Scan for the cell matching the given text and deliver its (X, Y) coordinate at center. 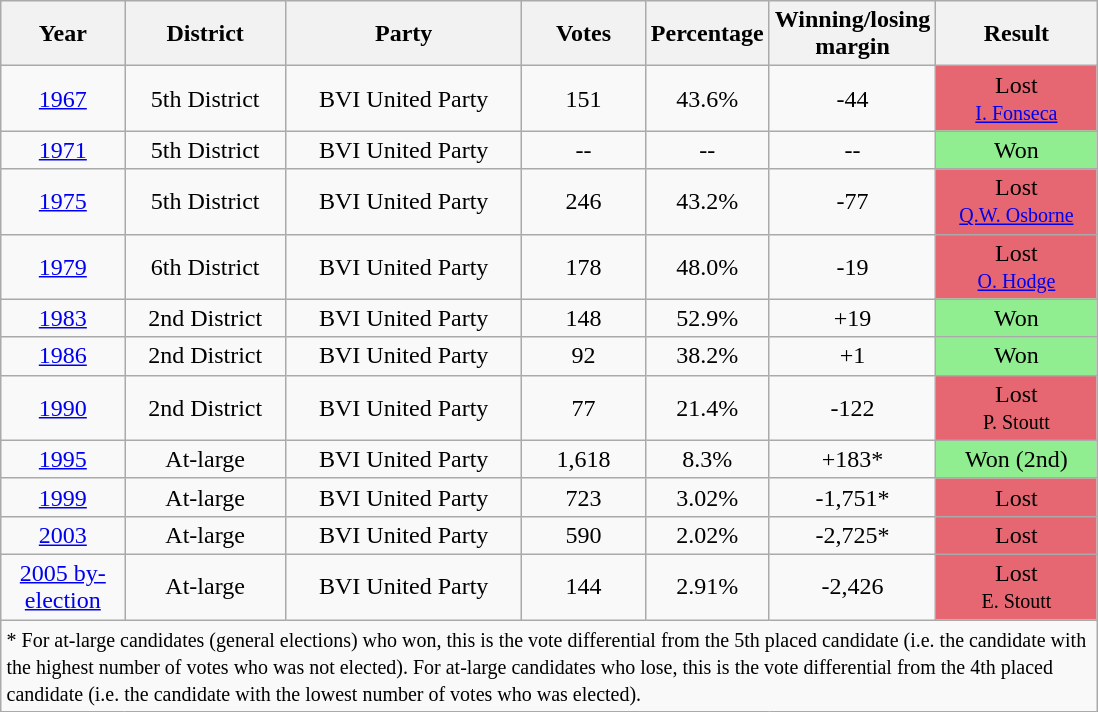
178 (584, 266)
2.02% (707, 535)
151 (584, 98)
-77 (852, 202)
148 (584, 318)
Percentage (707, 34)
1995 (63, 459)
723 (584, 497)
38.2% (707, 356)
Result (1016, 34)
1979 (63, 266)
Won (2nd) (1016, 459)
21.4% (707, 408)
1975 (63, 202)
77 (584, 408)
246 (584, 202)
43.6% (707, 98)
-1,751* (852, 497)
LostE. Stoutt (1016, 586)
2.91% (707, 586)
-2,426 (852, 586)
1986 (63, 356)
92 (584, 356)
52.9% (707, 318)
LostO. Hodge (1016, 266)
1,618 (584, 459)
LostQ.W. Osborne (1016, 202)
8.3% (707, 459)
3.02% (707, 497)
Year (63, 34)
1971 (63, 150)
1967 (63, 98)
144 (584, 586)
590 (584, 535)
-2,725* (852, 535)
48.0% (707, 266)
Winning/losing margin (852, 34)
Votes (584, 34)
-44 (852, 98)
+1 (852, 356)
District (206, 34)
Party (404, 34)
LostP. Stoutt (1016, 408)
+19 (852, 318)
-19 (852, 266)
43.2% (707, 202)
6th District (206, 266)
1990 (63, 408)
1999 (63, 497)
-122 (852, 408)
LostI. Fonseca (1016, 98)
1983 (63, 318)
+183* (852, 459)
2003 (63, 535)
2005 by-election (63, 586)
